Output the (x, y) coordinate of the center of the cell containing the given text.  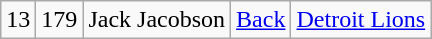
Jack Jacobson (157, 20)
13 (18, 20)
Detroit Lions (361, 20)
Back (261, 20)
179 (60, 20)
